Pinpoint the cell where the given text exists, returning its [X, Y] midpoint coordinate. 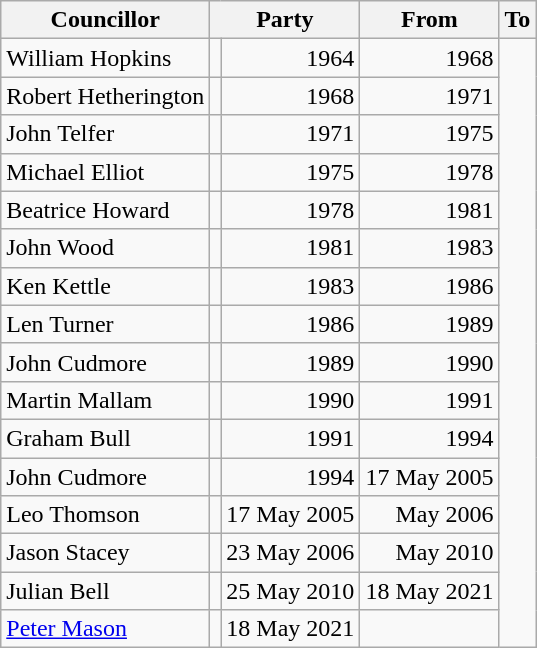
John Telfer [106, 134]
Robert Hetherington [106, 96]
Michael Elliot [106, 172]
Peter Mason [106, 629]
Councillor [106, 20]
To [518, 20]
Martin Mallam [106, 400]
From [430, 20]
May 2010 [430, 553]
25 May 2010 [290, 591]
Jason Stacey [106, 553]
Leo Thomson [106, 515]
Graham Bull [106, 438]
Julian Bell [106, 591]
William Hopkins [106, 58]
1964 [290, 58]
Party [285, 20]
Len Turner [106, 324]
Beatrice Howard [106, 210]
May 2006 [430, 515]
Ken Kettle [106, 286]
John Wood [106, 248]
23 May 2006 [290, 553]
